Detect which cell encompasses the target text, then output its (x, y) center coordinate. 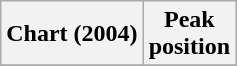
Peakposition (189, 34)
Chart (2004) (72, 34)
